Output the [x, y] coordinate of the center of the cell containing the given text.  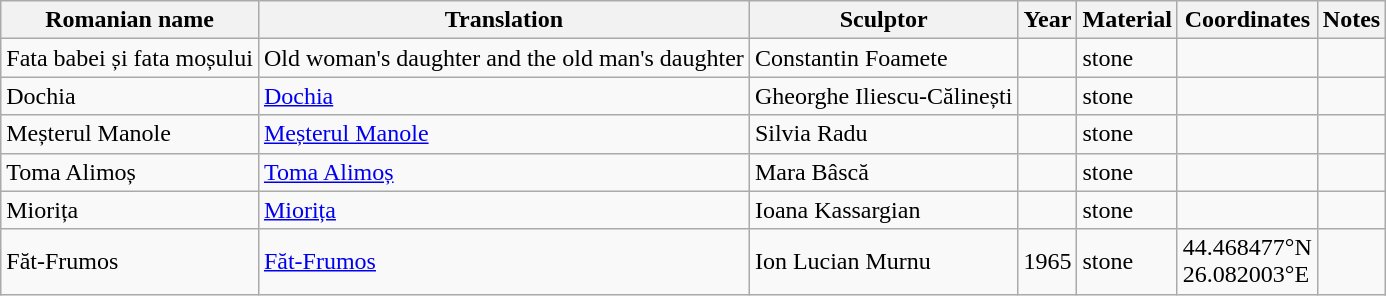
Romanian name [130, 20]
Mara Bâscă [884, 172]
Year [1048, 20]
Gheorghe Iliescu-Călinești [884, 96]
Sculptor [884, 20]
Constantin Foamete [884, 58]
Coordinates [1247, 20]
Ioana Kassargian [884, 210]
Translation [504, 20]
Notes [1351, 20]
Old woman's daughter and the old man's daughter [504, 58]
44.468477°N26.082003°E [1247, 262]
Material [1127, 20]
Fata babei și fata moșului [130, 58]
Silvia Radu [884, 134]
Ion Lucian Murnu [884, 262]
1965 [1048, 262]
